Determine the [x, y] coordinate at the center of the cell enclosing the given text.  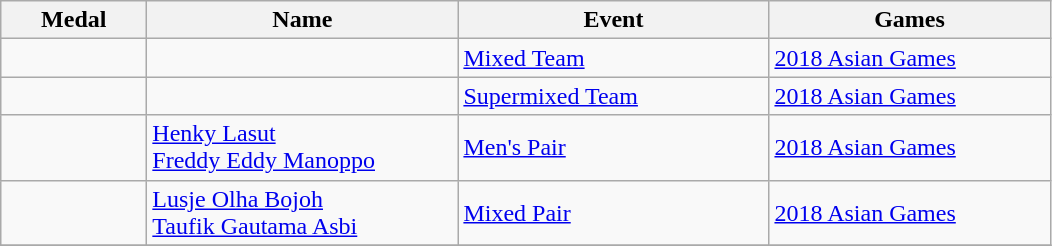
Event [614, 20]
Mixed Team [614, 58]
Henky Lasut Freddy Eddy Manoppo [302, 148]
Name [302, 20]
Medal [74, 20]
Supermixed Team [614, 96]
Mixed Pair [614, 212]
Games [910, 20]
Lusje Olha Bojoh Taufik Gautama Asbi [302, 212]
Men's Pair [614, 148]
